Determine the (X, Y) coordinate at the center of the cell enclosing the given text.  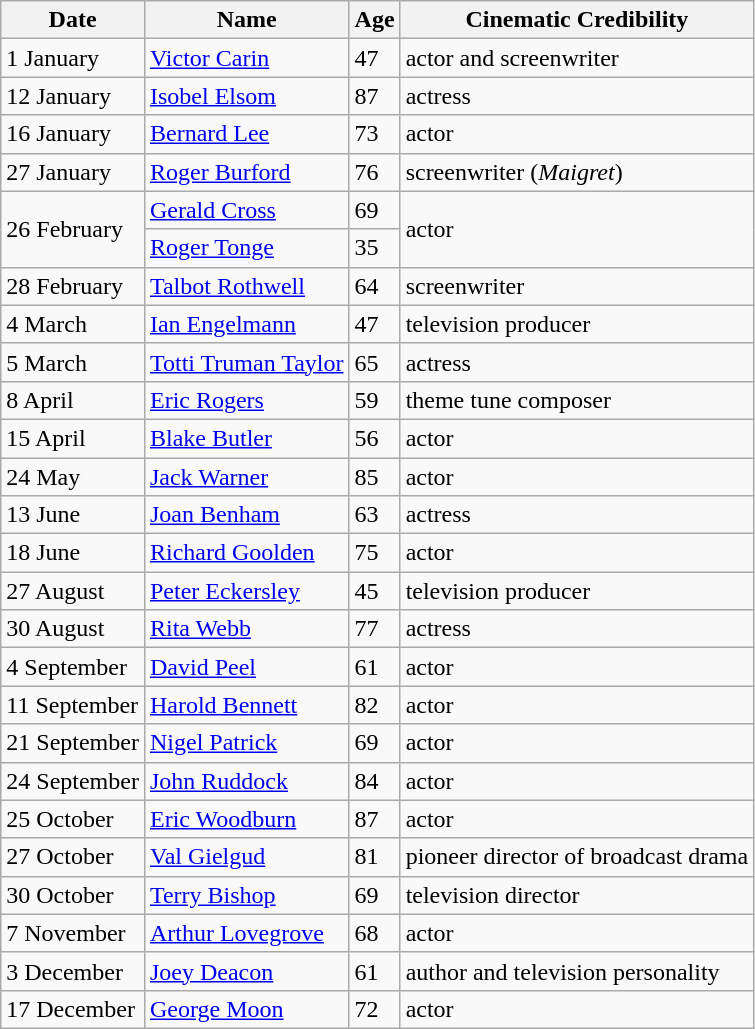
Eric Woodburn (246, 819)
24 September (73, 781)
Date (73, 20)
45 (374, 591)
Joan Benham (246, 515)
8 April (73, 400)
76 (374, 172)
30 October (73, 895)
Talbot Rothwell (246, 286)
Blake Butler (246, 438)
72 (374, 1009)
13 June (73, 515)
26 February (73, 229)
Eric Rogers (246, 400)
27 January (73, 172)
4 March (73, 324)
11 September (73, 705)
30 August (73, 629)
Harold Bennett (246, 705)
68 (374, 933)
85 (374, 477)
12 January (73, 96)
82 (374, 705)
18 June (73, 553)
Roger Tonge (246, 248)
75 (374, 553)
Val Gielgud (246, 857)
television director (577, 895)
3 December (73, 971)
Rita Webb (246, 629)
Peter Eckersley (246, 591)
77 (374, 629)
28 February (73, 286)
John Ruddock (246, 781)
Bernard Lee (246, 134)
actor and screenwriter (577, 58)
Nigel Patrick (246, 743)
Victor Carin (246, 58)
27 August (73, 591)
15 April (73, 438)
George Moon (246, 1009)
17 December (73, 1009)
73 (374, 134)
author and television personality (577, 971)
Jack Warner (246, 477)
21 September (73, 743)
25 October (73, 819)
David Peel (246, 667)
7 November (73, 933)
Richard Goolden (246, 553)
56 (374, 438)
Gerald Cross (246, 210)
35 (374, 248)
59 (374, 400)
Roger Burford (246, 172)
84 (374, 781)
24 May (73, 477)
Age (374, 20)
5 March (73, 362)
pioneer director of broadcast drama (577, 857)
Arthur Lovegrove (246, 933)
screenwriter (Maigret) (577, 172)
4 September (73, 667)
64 (374, 286)
screenwriter (577, 286)
Isobel Elsom (246, 96)
Joey Deacon (246, 971)
63 (374, 515)
27 October (73, 857)
Terry Bishop (246, 895)
81 (374, 857)
16 January (73, 134)
Totti Truman Taylor (246, 362)
theme tune composer (577, 400)
65 (374, 362)
Cinematic Credibility (577, 20)
Ian Engelmann (246, 324)
1 January (73, 58)
Name (246, 20)
